Capture the cell that displays the provided text and extract its (x, y) central coordinate. 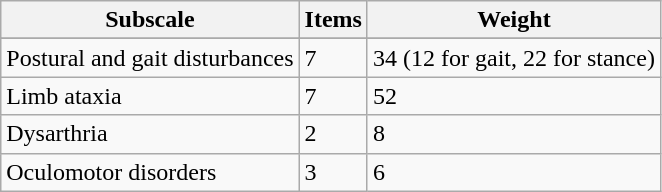
Subscale (150, 20)
8 (514, 134)
52 (514, 96)
Weight (514, 20)
Dysarthria (150, 134)
Oculomotor disorders (150, 172)
Items (333, 20)
Limb ataxia (150, 96)
2 (333, 134)
3 (333, 172)
34 (12 for gait, 22 for stance) (514, 58)
6 (514, 172)
Postural and gait disturbances (150, 58)
